From the cell containing the given text, extract its center point as (X, Y) coordinate. 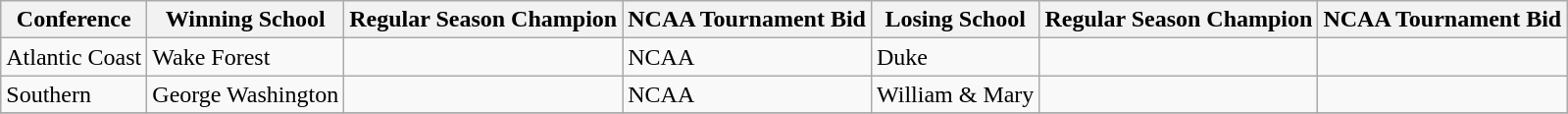
William & Mary (955, 94)
Winning School (245, 20)
Wake Forest (245, 57)
Atlantic Coast (75, 57)
Losing School (955, 20)
Southern (75, 94)
Conference (75, 20)
Duke (955, 57)
George Washington (245, 94)
